Return the [x, y] coordinate for the center point of the cell that contains the specified text.  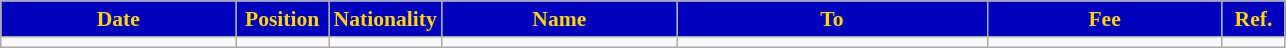
Date [118, 19]
Position [282, 19]
Fee [1104, 19]
Nationality [384, 19]
To [832, 19]
Ref. [1254, 19]
Name [560, 19]
